Provide the (x, y) coordinate of the cell's center where the given text is located.  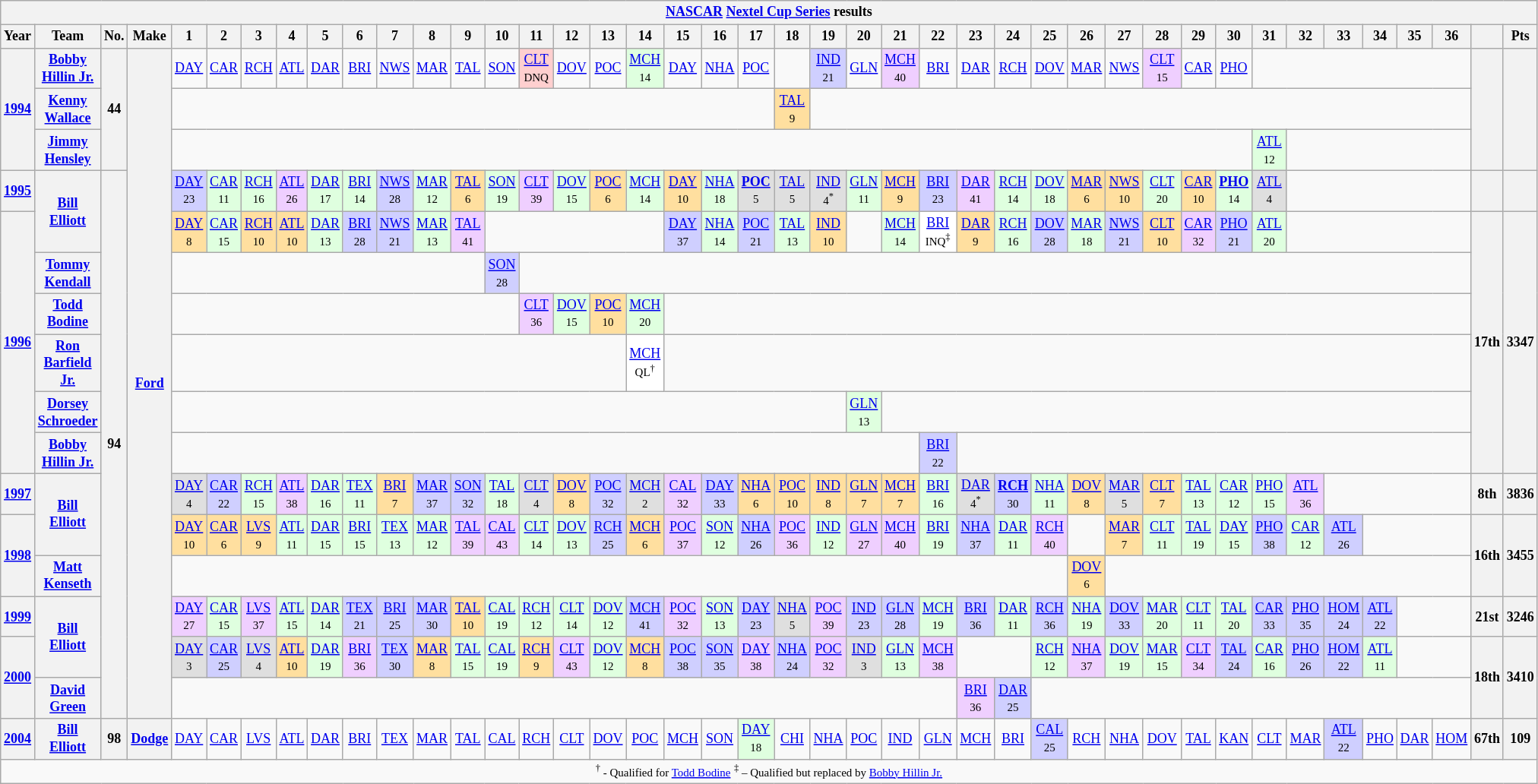
LVS (258, 739)
DAR25 (1014, 698)
BRI7 (395, 494)
TEX11 (359, 494)
32 (1305, 36)
MAR30 (432, 617)
BRI22 (938, 454)
DOV28 (1049, 232)
35 (1415, 36)
16th (1488, 555)
2000 (18, 678)
3347 (1520, 342)
14 (645, 36)
DAY38 (756, 657)
94 (114, 444)
Kenny Wallace (67, 109)
16 (720, 36)
Todd Bodine (67, 314)
† - Qualified for Todd Bodine ‡ – Qualified but replaced by Bobby Hillin Jr. (769, 771)
TAL15 (468, 657)
27 (1125, 36)
DAR17 (325, 191)
DAR15 (325, 535)
PHO21 (1234, 232)
CLT7 (1162, 494)
MCH41 (645, 617)
22 (938, 36)
CLT43 (572, 657)
TEX21 (359, 617)
TAL20 (1234, 617)
1999 (18, 617)
MAR37 (432, 494)
CAR10 (1198, 191)
MAR7 (1125, 535)
PHO38 (1269, 535)
CLT10 (1162, 232)
17th (1488, 342)
No. (114, 36)
NHA11 (1049, 494)
POC39 (828, 617)
CLT39 (536, 191)
CLT4 (536, 494)
RCH36 (1049, 617)
3836 (1520, 494)
CAL (502, 739)
RCH40 (1049, 535)
CLT15 (1162, 68)
CAR32 (1198, 232)
3455 (1520, 555)
1 (189, 36)
LVS37 (258, 617)
ATL4 (1269, 191)
DAR41 (976, 191)
2004 (18, 739)
MAR18 (1087, 232)
NWS10 (1125, 191)
MCH7 (900, 494)
8 (432, 36)
TEX13 (395, 535)
Dorsey Schroeder (67, 413)
CAR25 (224, 657)
HOM (1451, 739)
4 (292, 36)
7 (395, 36)
CAR11 (224, 191)
ATL36 (1305, 494)
CAL32 (683, 494)
25 (1049, 36)
10 (502, 36)
5 (325, 36)
23 (976, 36)
TAL10 (468, 617)
POC21 (756, 232)
3410 (1520, 678)
NHA24 (793, 657)
Matt Kenseth (67, 576)
RCH30 (1014, 494)
PHO26 (1305, 657)
Year (18, 36)
HOM22 (1343, 657)
POC5 (756, 191)
CAL43 (502, 535)
SON32 (468, 494)
Team (67, 36)
TAL19 (1198, 535)
DAY33 (720, 494)
TAL24 (1234, 657)
MCH19 (938, 617)
GLN7 (864, 494)
DOV13 (572, 535)
Ford (150, 383)
CAR33 (1269, 617)
33 (1343, 36)
Make (150, 36)
44 (114, 109)
MCH2 (645, 494)
DAY15 (1234, 535)
IND3 (864, 657)
MAR5 (1125, 494)
BRI25 (395, 617)
PHO15 (1269, 494)
19 (828, 36)
POC38 (683, 657)
DAR9 (976, 232)
MCHQL† (645, 363)
SON13 (720, 617)
TAL18 (502, 494)
9 (468, 36)
IND8 (828, 494)
CHI (793, 739)
IND21 (828, 68)
CAL25 (1049, 739)
TAL41 (468, 232)
ATL20 (1269, 232)
1996 (18, 342)
12 (572, 36)
MAR6 (1087, 191)
POC36 (793, 535)
IND (900, 739)
24 (1014, 36)
DOV33 (1125, 617)
MCH38 (938, 657)
IND10 (828, 232)
ATL38 (292, 494)
Tommy Kendall (67, 273)
DAY18 (756, 739)
David Green (67, 698)
18 (793, 36)
NHA5 (793, 617)
MCH20 (645, 314)
30 (1234, 36)
1997 (18, 494)
NHA6 (756, 494)
DOV18 (1049, 191)
17 (756, 36)
HOM24 (1343, 617)
DOV6 (1087, 576)
ATL15 (292, 617)
NHA19 (1087, 617)
NHA18 (720, 191)
BRI28 (359, 232)
21st (1488, 617)
PHO35 (1305, 617)
DOV19 (1125, 657)
POC6 (608, 191)
LVS9 (258, 535)
TAL9 (793, 109)
18th (1488, 678)
BRI14 (359, 191)
TEX30 (395, 657)
IND23 (864, 617)
NWS28 (395, 191)
MAR15 (1162, 657)
34 (1380, 36)
TAL39 (468, 535)
2 (224, 36)
TAL5 (793, 191)
RCH25 (608, 535)
98 (114, 739)
NASCAR Nextel Cup Series results (769, 12)
CLT34 (1198, 657)
6 (359, 36)
MAR13 (432, 232)
DAY4 (189, 494)
TAL6 (468, 191)
BRIINQ‡ (938, 232)
SON35 (720, 657)
DAR14 (325, 617)
11 (536, 36)
CLT36 (536, 314)
BRI15 (359, 535)
31 (1269, 36)
26 (1087, 36)
20 (864, 36)
67th (1488, 739)
DAR16 (325, 494)
CAR16 (1269, 657)
DAY27 (189, 617)
RCH10 (258, 232)
1994 (18, 109)
MCH6 (645, 535)
CAR22 (224, 494)
CAR6 (224, 535)
21 (900, 36)
ATL12 (1269, 150)
109 (1520, 739)
RCH14 (1014, 191)
RCH9 (536, 657)
IND4* (828, 191)
BRI23 (938, 191)
MAR20 (1162, 617)
28 (1162, 36)
1998 (18, 555)
RCH15 (258, 494)
36 (1451, 36)
Dodge (150, 739)
SON28 (502, 273)
SON19 (502, 191)
TEX (395, 739)
NHA26 (756, 535)
DAY3 (189, 657)
3246 (1520, 617)
CLTDNQ (536, 68)
1995 (18, 191)
MCH8 (645, 657)
3 (258, 36)
15 (683, 36)
DAY8 (189, 232)
LVS4 (258, 657)
8th (1488, 494)
BRI19 (938, 535)
DAR13 (325, 232)
SON12 (720, 535)
GLN28 (900, 617)
29 (1198, 36)
GLN27 (864, 535)
MCH9 (900, 191)
13 (608, 36)
CLT20 (1162, 191)
MAR8 (432, 657)
DAR19 (325, 657)
NHA14 (720, 232)
KAN (1234, 739)
GLN11 (864, 191)
DAR4* (976, 494)
Ron Barfield Jr. (67, 363)
DAY37 (683, 232)
PHO14 (1234, 191)
BRI16 (938, 494)
POC37 (683, 535)
IND12 (828, 535)
Pts (1520, 36)
Jimmy Hensley (67, 150)
